Return the (x, y) coordinate for the center point of the cell that contains the specified text.  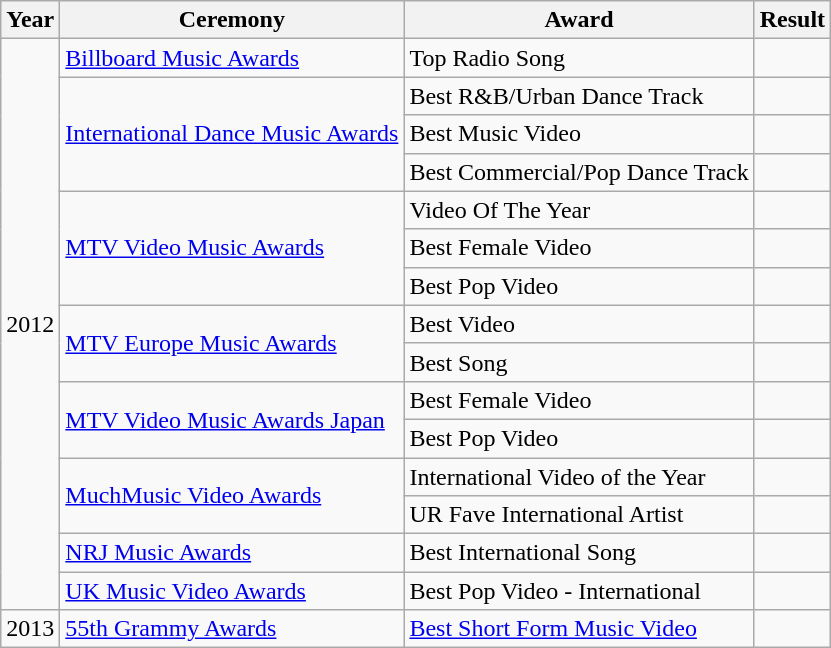
Top Radio Song (579, 58)
Best Short Form Music Video (579, 629)
Best Commercial/Pop Dance Track (579, 172)
2012 (30, 324)
Ceremony (232, 20)
NRJ Music Awards (232, 553)
Best Video (579, 324)
Best Music Video (579, 134)
MTV Europe Music Awards (232, 343)
UK Music Video Awards (232, 591)
MTV Video Music Awards (232, 248)
Year (30, 20)
Video Of The Year (579, 210)
Award (579, 20)
International Dance Music Awards (232, 134)
Billboard Music Awards (232, 58)
Best Pop Video - International (579, 591)
Result (792, 20)
Best R&B/Urban Dance Track (579, 96)
MuchMusic Video Awards (232, 496)
55th Grammy Awards (232, 629)
MTV Video Music Awards Japan (232, 419)
UR Fave International Artist (579, 515)
Best International Song (579, 553)
2013 (30, 629)
International Video of the Year (579, 477)
Best Song (579, 362)
